Provide the (X, Y) coordinate of the cell's center where the given text is located.  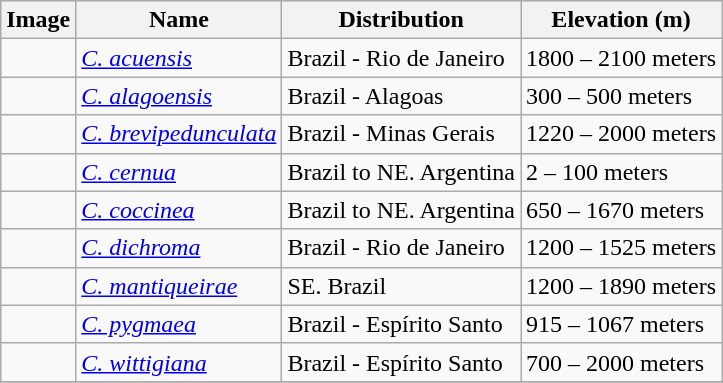
C. cernua (179, 172)
2 – 100 meters (620, 172)
SE. Brazil (402, 286)
C. brevipedunculata (179, 134)
700 – 2000 meters (620, 362)
Name (179, 20)
1220 – 2000 meters (620, 134)
1800 – 2100 meters (620, 58)
1200 – 1525 meters (620, 248)
Image (38, 20)
300 – 500 meters (620, 96)
C. coccinea (179, 210)
C. pygmaea (179, 324)
C. mantiqueirae (179, 286)
C. wittigiana (179, 362)
1200 – 1890 meters (620, 286)
Distribution (402, 20)
C. acuensis (179, 58)
915 – 1067 meters (620, 324)
Elevation (m) (620, 20)
C. alagoensis (179, 96)
650 – 1670 meters (620, 210)
Brazil - Minas Gerais (402, 134)
Brazil - Alagoas (402, 96)
C. dichroma (179, 248)
